Pinpoint the cell where the given text exists, returning its [X, Y] midpoint coordinate. 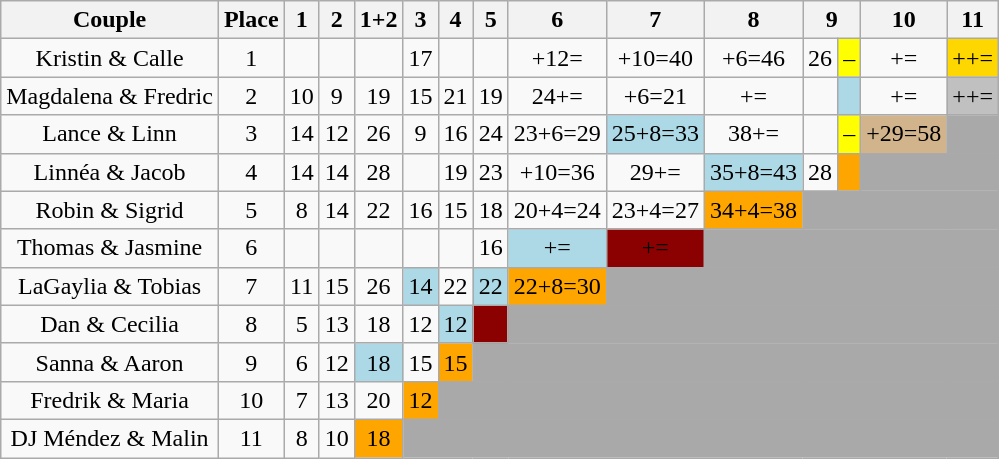
24 [490, 134]
17 [420, 58]
20 [378, 400]
+10=36 [557, 172]
29+= [655, 172]
1+2 [378, 20]
Thomas & Jasmine [110, 248]
+29=58 [904, 134]
Place [251, 20]
25+8=33 [655, 134]
Linnéa & Jacob [110, 172]
23 [490, 172]
LaGaylia & Tobias [110, 286]
Magdalena & Fredric [110, 96]
+6=46 [753, 58]
24+= [557, 96]
22+8=30 [557, 286]
23+4=27 [655, 210]
+12= [557, 58]
Fredrik & Maria [110, 400]
38+= [753, 134]
20+4=24 [557, 210]
23+6=29 [557, 134]
DJ Méndez & Malin [110, 438]
21 [456, 96]
Sanna & Aaron [110, 362]
Lance & Linn [110, 134]
34+4=38 [753, 210]
Dan & Cecilia [110, 324]
+6=21 [655, 96]
35+8=43 [753, 172]
Kristin & Calle [110, 58]
Robin & Sigrid [110, 210]
Couple [110, 20]
+10=40 [655, 58]
